Scan for the cell matching the given text and deliver its (x, y) coordinate at center. 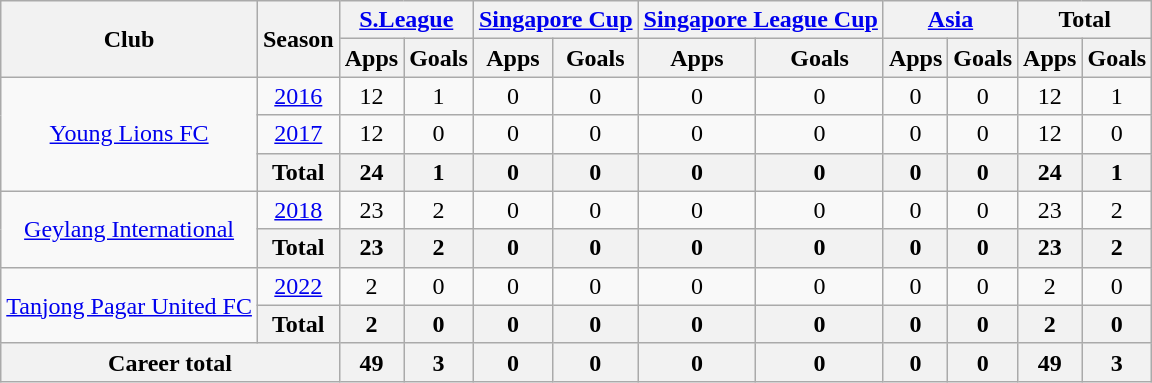
Tanjong Pagar United FC (130, 305)
Singapore League Cup (760, 20)
2016 (298, 96)
Geylang International (130, 229)
Club (130, 39)
Season (298, 39)
2022 (298, 286)
2017 (298, 134)
Singapore Cup (556, 20)
2018 (298, 210)
S.League (406, 20)
Asia (950, 20)
Young Lions FC (130, 134)
Career total (170, 362)
